Return the (X, Y) coordinate for the center point of the cell that contains the specified text.  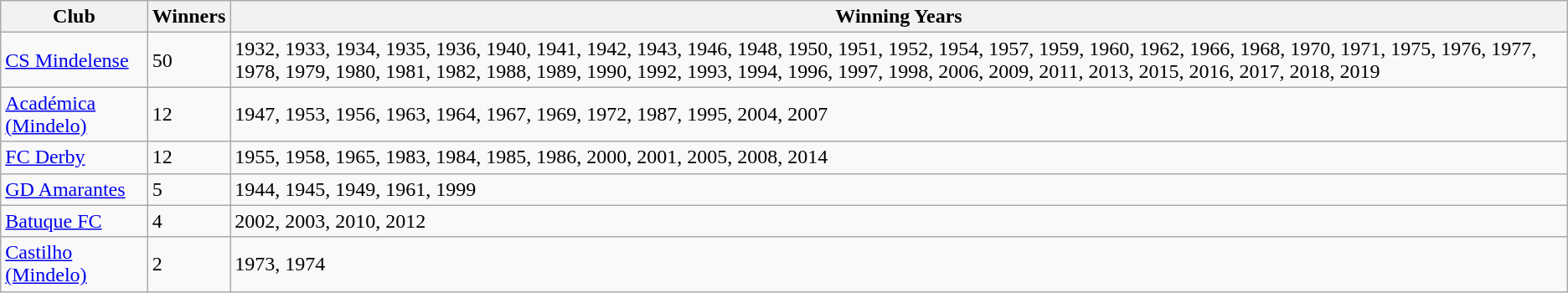
2 (189, 265)
4 (189, 221)
1947, 1953, 1956, 1963, 1964, 1967, 1969, 1972, 1987, 1995, 2004, 2007 (899, 114)
GD Amarantes (74, 189)
FC Derby (74, 157)
Club (74, 17)
50 (189, 60)
Winners (189, 17)
5 (189, 189)
1955, 1958, 1965, 1983, 1984, 1985, 1986, 2000, 2001, 2005, 2008, 2014 (899, 157)
1944, 1945, 1949, 1961, 1999 (899, 189)
Académica (Mindelo) (74, 114)
2002, 2003, 2010, 2012 (899, 221)
Castilho (Mindelo) (74, 265)
Winning Years (899, 17)
1973, 1974 (899, 265)
CS Mindelense (74, 60)
Batuque FC (74, 221)
